Extract the [x, y] coordinate from the center of the cell holding the provided text.  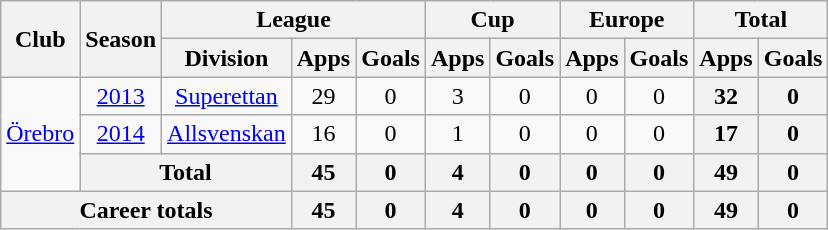
1 [457, 134]
Allsvenskan [227, 134]
17 [726, 134]
Career totals [146, 210]
32 [726, 96]
Europe [627, 20]
16 [323, 134]
2013 [121, 96]
Cup [492, 20]
3 [457, 96]
2014 [121, 134]
Division [227, 58]
29 [323, 96]
Season [121, 39]
Superettan [227, 96]
League [294, 20]
Club [40, 39]
Örebro [40, 134]
